From the cell containing the given text, extract its center point as (x, y) coordinate. 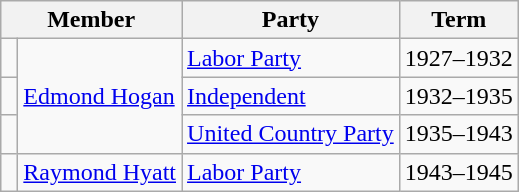
Raymond Hyatt (100, 172)
Term (458, 20)
Member (92, 20)
1927–1932 (458, 58)
1943–1945 (458, 172)
Independent (291, 96)
1935–1943 (458, 134)
Edmond Hogan (100, 96)
United Country Party (291, 134)
1932–1935 (458, 96)
Party (291, 20)
